Search for the cell housing the specified text and yield its [x, y] center coordinate. 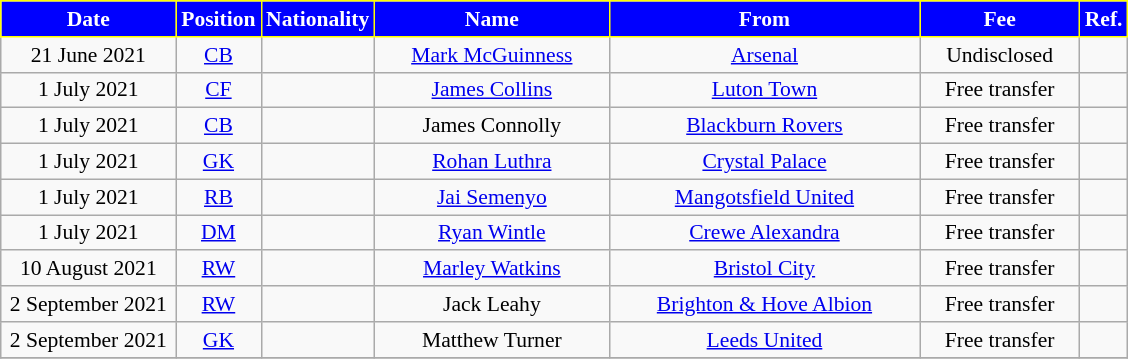
RB [218, 197]
Marley Watkins [492, 269]
Date [88, 19]
Brighton & Hove Albion [764, 304]
Bristol City [764, 269]
Jai Semenyo [492, 197]
Matthew Turner [492, 340]
Rohan Luthra [492, 162]
Mark McGuinness [492, 55]
10 August 2021 [88, 269]
Undisclosed [1000, 55]
James Collins [492, 90]
James Connolly [492, 126]
Blackburn Rovers [764, 126]
CF [218, 90]
From [764, 19]
Ryan Wintle [492, 233]
Crewe Alexandra [764, 233]
Jack Leahy [492, 304]
Arsenal [764, 55]
Fee [1000, 19]
Mangotsfield United [764, 197]
Nationality [318, 19]
Crystal Palace [764, 162]
Position [218, 19]
Luton Town [764, 90]
Leeds United [764, 340]
DM [218, 233]
Ref. [1104, 19]
21 June 2021 [88, 55]
Name [492, 19]
